Identify which cell holds the provided text, then report its (x, y) central coordinate. 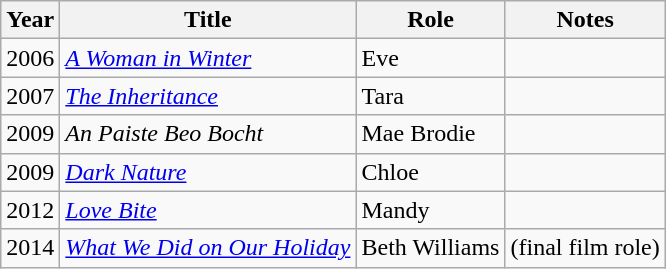
Beth Williams (430, 248)
Mae Brodie (430, 134)
Year (30, 20)
2012 (30, 210)
Tara (430, 96)
2014 (30, 248)
Notes (585, 20)
2006 (30, 58)
The Inheritance (208, 96)
Dark Nature (208, 172)
(final film role) (585, 248)
2007 (30, 96)
What We Did on Our Holiday (208, 248)
Eve (430, 58)
Title (208, 20)
Love Bite (208, 210)
A Woman in Winter (208, 58)
Role (430, 20)
An Paiste Beo Bocht (208, 134)
Chloe (430, 172)
Mandy (430, 210)
